Pinpoint the cell where the given text exists, returning its (X, Y) midpoint coordinate. 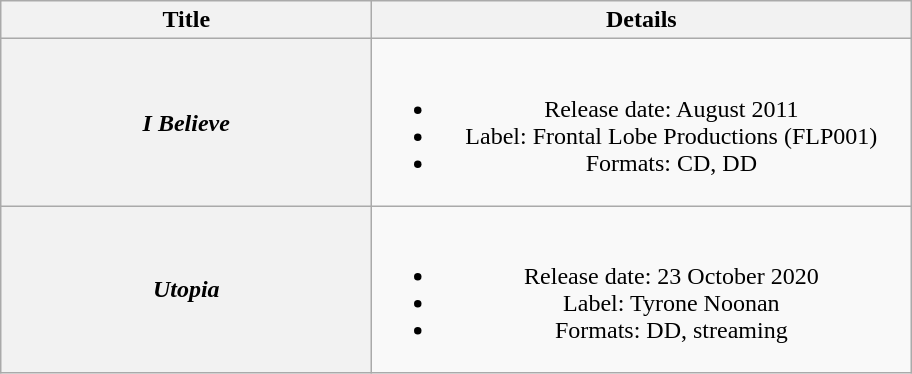
Details (642, 20)
Release date: August 2011Label: Frontal Lobe Productions (FLP001)Formats: CD, DD (642, 122)
Title (186, 20)
I Believe (186, 122)
Utopia (186, 290)
Release date: 23 October 2020Label: Tyrone NoonanFormats: DD, streaming (642, 290)
